Output the (x, y) coordinate of the center of the cell containing the given text.  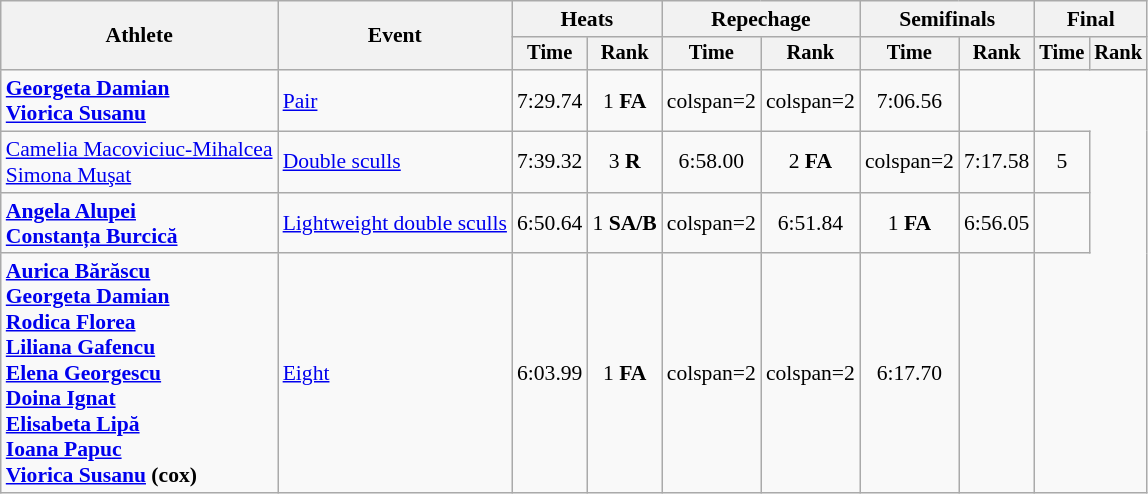
Double sculls (395, 162)
Final (1090, 19)
6:56.05 (996, 224)
6:58.00 (712, 162)
Semifinals (948, 19)
6:17.70 (910, 374)
6:03.99 (550, 374)
Eight (395, 374)
Event (395, 36)
2 FA (810, 162)
5 (1062, 162)
Angela AlupeiConstanța Burcică (140, 224)
6:51.84 (810, 224)
1 SA/B (624, 224)
Athlete (140, 36)
7:39.32 (550, 162)
7:29.74 (550, 100)
7:17.58 (996, 162)
Camelia Macoviciuc-MihalceaSimona Muşat (140, 162)
Lightweight double sculls (395, 224)
Heats (587, 19)
Georgeta DamianViorica Susanu (140, 100)
7:06.56 (910, 100)
6:50.64 (550, 224)
Pair (395, 100)
3 R (624, 162)
Repechage (761, 19)
Aurica BărăscuGeorgeta DamianRodica FloreaLiliana GafencuElena GeorgescuDoina IgnatElisabeta LipăIoana PapucViorica Susanu (cox) (140, 374)
